Return the (X, Y) coordinate for the center point of the cell that contains the specified text.  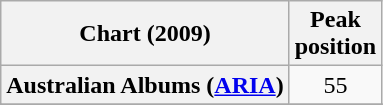
Chart (2009) (145, 34)
Australian Albums (ARIA) (145, 85)
Peakposition (335, 34)
55 (335, 85)
